Search for the cell housing the specified text and yield its [X, Y] center coordinate. 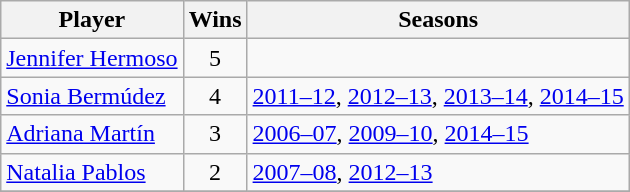
Player [92, 20]
2011–12, 2012–13, 2013–14, 2014–15 [438, 96]
3 [215, 134]
Natalia Pablos [92, 172]
4 [215, 96]
Seasons [438, 20]
2 [215, 172]
Wins [215, 20]
2007–08, 2012–13 [438, 172]
5 [215, 58]
Sonia Bermúdez [92, 96]
Jennifer Hermoso [92, 58]
Adriana Martín [92, 134]
2006–07, 2009–10, 2014–15 [438, 134]
